Return [X, Y] of the center of cell containing provided text 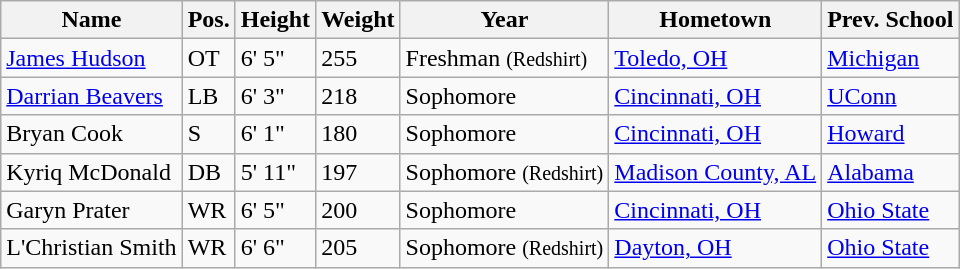
Alabama [890, 172]
218 [358, 96]
5' 11" [275, 172]
Kyriq McDonald [92, 172]
Madison County, AL [716, 172]
6' 1" [275, 134]
Name [92, 20]
180 [358, 134]
Hometown [716, 20]
197 [358, 172]
205 [358, 248]
Howard [890, 134]
OT [208, 58]
Garyn Prater [92, 210]
Year [504, 20]
255 [358, 58]
LB [208, 96]
Weight [358, 20]
DB [208, 172]
Height [275, 20]
UConn [890, 96]
6' 3" [275, 96]
Michigan [890, 58]
Dayton, OH [716, 248]
Pos. [208, 20]
200 [358, 210]
Bryan Cook [92, 134]
Toledo, OH [716, 58]
6' 6" [275, 248]
Darrian Beavers [92, 96]
James Hudson [92, 58]
Prev. School [890, 20]
L'Christian Smith [92, 248]
S [208, 134]
Freshman (Redshirt) [504, 58]
